Return the [x, y] coordinate for the center point of the cell that contains the specified text.  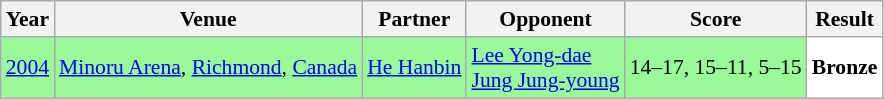
Opponent [545, 19]
Result [845, 19]
He Hanbin [414, 68]
Score [716, 19]
14–17, 15–11, 5–15 [716, 68]
Year [28, 19]
Venue [208, 19]
Bronze [845, 68]
Partner [414, 19]
2004 [28, 68]
Lee Yong-dae Jung Jung-young [545, 68]
Minoru Arena, Richmond, Canada [208, 68]
